Determine the [x, y] coordinate at the center of the cell enclosing the given text.  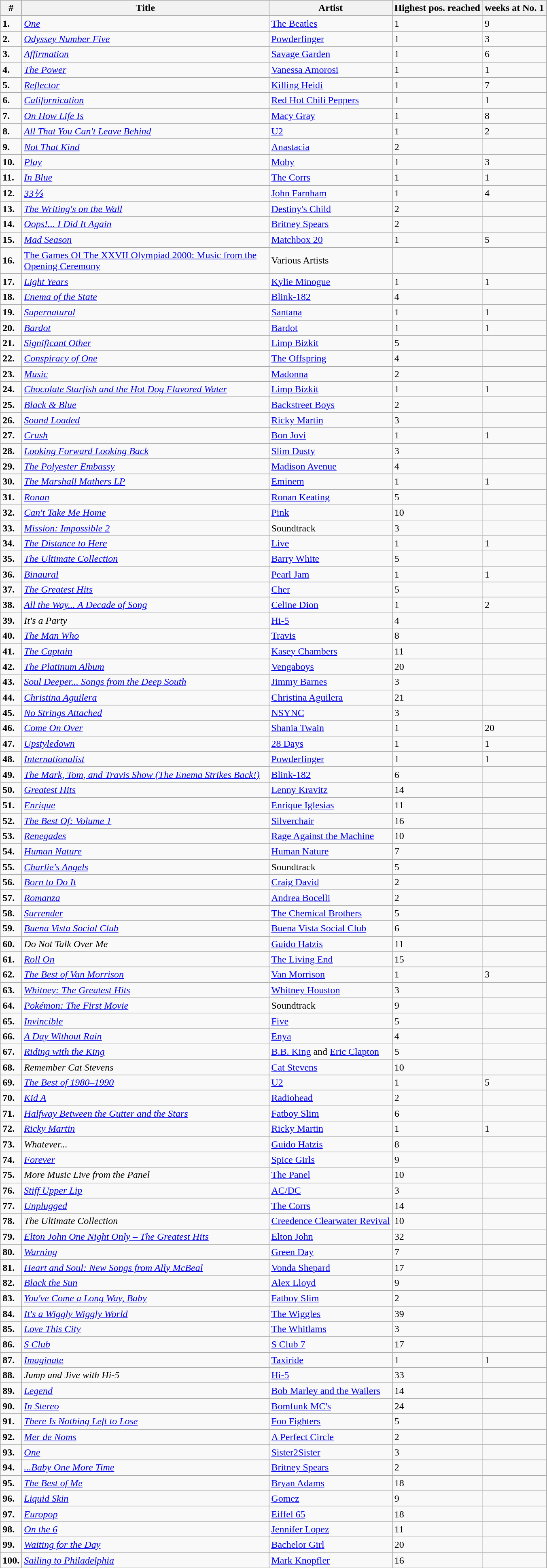
46. [11, 728]
Significant Other [146, 343]
14. [11, 224]
78. [11, 1221]
Affirmation [146, 54]
Backstreet Boys [331, 405]
In Stereo [146, 1406]
47. [11, 744]
29. [11, 466]
20. [11, 327]
Greatest Hits [146, 790]
B.B. King and Eric Clapton [331, 1052]
Bomfunk MC's [331, 1406]
50. [11, 790]
The Best of Me [146, 1483]
Savage Garden [331, 54]
Macy Gray [331, 116]
Barry White [331, 559]
Pink [331, 512]
26. [11, 420]
Craig David [331, 882]
Charlie's Angels [146, 867]
Mad Season [146, 240]
Gomez [331, 1498]
16. [11, 261]
83. [11, 1298]
23. [11, 374]
Black & Blue [146, 405]
It's a Party [146, 620]
Whitney: The Greatest Hits [146, 990]
The Living End [331, 959]
The Whitlams [331, 1329]
39. [11, 620]
Cat Stevens [331, 1067]
Reflector [146, 85]
AC/DC [331, 1190]
Surrender [146, 913]
21. [11, 343]
Eminem [331, 482]
44. [11, 697]
Conspiracy of One [146, 359]
37. [11, 590]
The Panel [331, 1175]
32 [437, 1237]
It's a Wiggly Wiggly World [146, 1313]
21 [437, 697]
...Baby One More Time [146, 1468]
Lenny Kravitz [331, 790]
Green Day [331, 1252]
Imaginate [146, 1360]
75. [11, 1175]
Taxiride [331, 1360]
15. [11, 240]
35. [11, 559]
Rage Against the Machine [331, 836]
Vonda Shepard [331, 1267]
79. [11, 1237]
Vengaboys [331, 667]
Do Not Talk Over Me [146, 944]
89. [11, 1391]
Pearl Jam [331, 574]
Moby [331, 162]
72. [11, 1129]
87. [11, 1360]
19. [11, 312]
S Club 7 [331, 1345]
In Blue [146, 177]
57. [11, 898]
Sound Loaded [146, 420]
15 [437, 959]
59. [11, 928]
10. [11, 162]
On the 6 [146, 1529]
The Wiggles [331, 1313]
67. [11, 1052]
All That You Can't Leave Behind [146, 131]
There Is Nothing Left to Lose [146, 1421]
Killing Heidi [331, 85]
80. [11, 1252]
Romanza [146, 898]
Halfway Between the Gutter and the Stars [146, 1113]
Europop [146, 1514]
Black the Sun [146, 1283]
Play [146, 162]
Ronan [146, 497]
36. [11, 574]
Love This City [146, 1329]
Five [331, 1021]
weeks at No. 1 [514, 8]
Ronan Keating [331, 497]
Enema of the State [146, 297]
Madonna [331, 374]
Matchbox 20 [331, 240]
63. [11, 990]
Mission: Impossible 2 [146, 528]
Travis [331, 636]
The Captain [146, 651]
Chocolate Starfish and the Hot Dog Flavored Water [146, 389]
61. [11, 959]
84. [11, 1313]
Oops!... I Did It Again [146, 224]
24. [11, 389]
7. [11, 116]
88. [11, 1375]
25. [11, 405]
Mark Knopfler [331, 1560]
3. [11, 54]
Unplugged [146, 1206]
Roll On [146, 959]
85. [11, 1329]
53. [11, 836]
11. [11, 177]
58. [11, 913]
Kid A [146, 1098]
Spice Girls [331, 1160]
5. [11, 85]
60. [11, 944]
Legend [146, 1391]
42. [11, 667]
The Platinum Album [146, 667]
43. [11, 682]
Anastacia [331, 147]
56. [11, 882]
1. [11, 23]
The Power [146, 70]
Enrique [146, 805]
69. [11, 1083]
28 Days [331, 744]
Californication [146, 100]
S Club [146, 1345]
The Best of 1980–1990 [146, 1083]
Supernatural [146, 312]
Destiny's Child [331, 209]
51. [11, 805]
The Games Of The XXVII Olympiad 2000: Music from the Opening Ceremony [146, 261]
Music [146, 374]
Binaural [146, 574]
Internationalist [146, 759]
91. [11, 1421]
48. [11, 759]
22. [11, 359]
Bryan Adams [331, 1483]
39 [437, 1313]
NSYNC [331, 713]
More Music Live from the Panel [146, 1175]
Looking Forward Looking Back [146, 451]
Radiohead [331, 1098]
Highest pos. reached [437, 8]
92. [11, 1437]
Live [331, 543]
Red Hot Chili Peppers [331, 100]
The Marshall Mathers LP [146, 482]
18. [11, 297]
93. [11, 1452]
94. [11, 1468]
The Mark, Tom, and Travis Show (The Enema Strikes Back!) [146, 774]
9. [11, 147]
Title [146, 8]
Upstyledown [146, 744]
On How Life Is [146, 116]
12. [11, 193]
97. [11, 1514]
52. [11, 820]
Santana [331, 312]
Slim Dusty [331, 451]
Odyssey Number Five [146, 39]
The Beatles [331, 23]
100. [11, 1560]
86. [11, 1345]
Jimmy Barnes [331, 682]
Bob Marley and the Wailers [331, 1391]
A Perfect Circle [331, 1437]
49. [11, 774]
38. [11, 605]
Elton John One Night Only – The Greatest Hits [146, 1237]
Mer de Noms [146, 1437]
No Strings Attached [146, 713]
76. [11, 1190]
Come On Over [146, 728]
Remember Cat Stevens [146, 1067]
68. [11, 1067]
34. [11, 543]
Renegades [146, 836]
73. [11, 1144]
The Distance to Here [146, 543]
55. [11, 867]
96. [11, 1498]
Not That Kind [146, 147]
The Offspring [331, 359]
8. [11, 131]
Artist [331, 8]
Soul Deeper... Songs from the Deep South [146, 682]
Elton John [331, 1237]
Born to Do It [146, 882]
Crush [146, 436]
24 [437, 1406]
The Chemical Brothers [331, 913]
Bon Jovi [331, 436]
Enrique Iglesias [331, 805]
Sister2Sister [331, 1452]
Enya [331, 1036]
45. [11, 713]
41. [11, 651]
All the Way... A Decade of Song [146, 605]
Vanessa Amorosi [331, 70]
Whatever... [146, 1144]
99. [11, 1545]
13. [11, 209]
Foo Fighters [331, 1421]
Waiting for the Day [146, 1545]
90. [11, 1406]
Creedence Clearwater Revival [331, 1221]
Pokémon: The First Movie [146, 1005]
The Greatest Hits [146, 590]
John Farnham [331, 193]
4. [11, 70]
Jump and Jive with Hi-5 [146, 1375]
66. [11, 1036]
Cher [331, 590]
Silverchair [331, 820]
30. [11, 482]
Riding with the King [146, 1052]
33⅓ [146, 193]
Jennifer Lopez [331, 1529]
98. [11, 1529]
The Man Who [146, 636]
27. [11, 436]
A Day Without Rain [146, 1036]
Bachelor Girl [331, 1545]
33. [11, 528]
You've Come a Long Way, Baby [146, 1298]
Kasey Chambers [331, 651]
The Best of Van Morrison [146, 975]
Can't Take Me Home [146, 512]
Sailing to Philadelphia [146, 1560]
95. [11, 1483]
40. [11, 636]
6. [11, 100]
Whitney Houston [331, 990]
65. [11, 1021]
81. [11, 1267]
71. [11, 1113]
Celine Dion [331, 605]
Shania Twain [331, 728]
54. [11, 852]
Light Years [146, 281]
Forever [146, 1160]
31. [11, 497]
Kylie Minogue [331, 281]
Liquid Skin [146, 1498]
Van Morrison [331, 975]
Heart and Soul: New Songs from Ally McBeal [146, 1267]
17. [11, 281]
32. [11, 512]
Warning [146, 1252]
Alex Lloyd [331, 1283]
Andrea Bocelli [331, 898]
The Writing's on the Wall [146, 209]
77. [11, 1206]
2. [11, 39]
Various Artists [331, 261]
33 [437, 1375]
Invincible [146, 1021]
62. [11, 975]
The Polyester Embassy [146, 466]
64. [11, 1005]
Madison Avenue [331, 466]
82. [11, 1283]
Eiffel 65 [331, 1514]
The Best Of: Volume 1 [146, 820]
# [11, 8]
28. [11, 451]
Stiff Upper Lip [146, 1190]
74. [11, 1160]
70. [11, 1098]
